For the text-containing cell, return its midpoint in [X, Y] coordinate format. 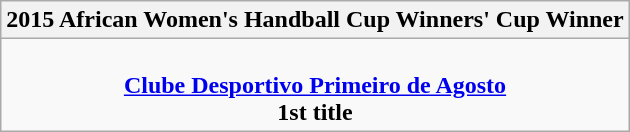
2015 African Women's Handball Cup Winners' Cup Winner [315, 20]
Clube Desportivo Primeiro de Agosto1st title [315, 85]
